Extract the (x, y) coordinate from the center of the cell holding the provided text.  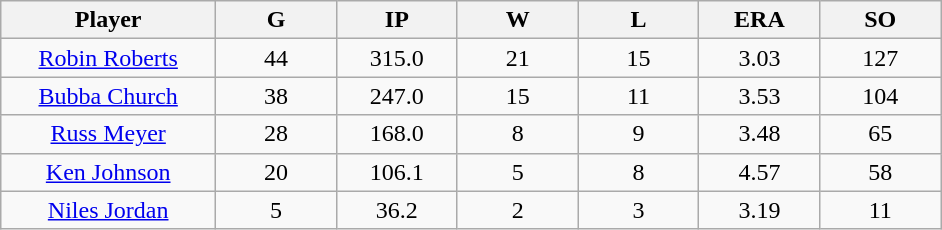
104 (880, 96)
38 (276, 96)
127 (880, 58)
315.0 (396, 58)
G (276, 20)
58 (880, 172)
3.19 (760, 210)
Bubba Church (108, 96)
Player (108, 20)
3.48 (760, 134)
ERA (760, 20)
28 (276, 134)
IP (396, 20)
SO (880, 20)
4.57 (760, 172)
247.0 (396, 96)
44 (276, 58)
3 (638, 210)
Niles Jordan (108, 210)
Robin Roberts (108, 58)
W (518, 20)
2 (518, 210)
20 (276, 172)
168.0 (396, 134)
3.03 (760, 58)
65 (880, 134)
9 (638, 134)
36.2 (396, 210)
Russ Meyer (108, 134)
106.1 (396, 172)
3.53 (760, 96)
21 (518, 58)
L (638, 20)
Ken Johnson (108, 172)
